Search for the cell housing the specified text and yield its (x, y) center coordinate. 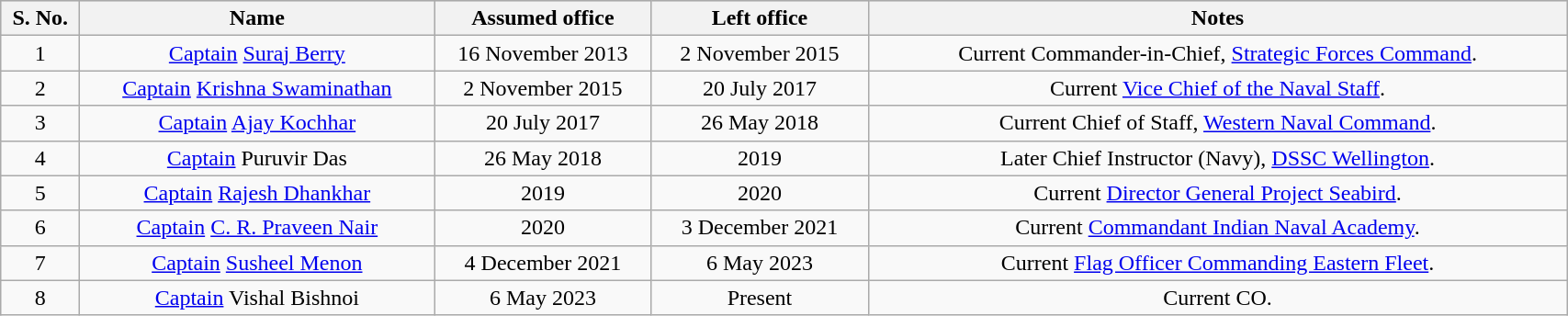
Current Flag Officer Commanding Eastern Fleet. (1218, 263)
16 November 2013 (543, 53)
Captain Suraj Berry (257, 53)
Assumed office (543, 18)
5 (40, 193)
Captain Rajesh Dhankhar (257, 193)
7 (40, 263)
Current Chief of Staff, Western Naval Command. (1218, 123)
8 (40, 298)
Left office (760, 18)
Current Director General Project Seabird. (1218, 193)
Captain Puruvir Das (257, 158)
3 (40, 123)
Captain Susheel Menon (257, 263)
Present (760, 298)
Current Vice Chief of the Naval Staff. (1218, 88)
Notes (1218, 18)
4 December 2021 (543, 263)
Later Chief Instructor (Navy), DSSC Wellington. (1218, 158)
Captain Krishna Swaminathan (257, 88)
6 (40, 228)
Name (257, 18)
3 December 2021 (760, 228)
Captain Ajay Kochhar (257, 123)
Captain Vishal Bishnoi (257, 298)
Current CO. (1218, 298)
1 (40, 53)
Current Commandant Indian Naval Academy. (1218, 228)
2 (40, 88)
Current Commander-in-Chief, Strategic Forces Command. (1218, 53)
Captain C. R. Praveen Nair (257, 228)
4 (40, 158)
S. No. (40, 18)
